Return the [x, y] coordinate for the center point of the cell that contains the specified text.  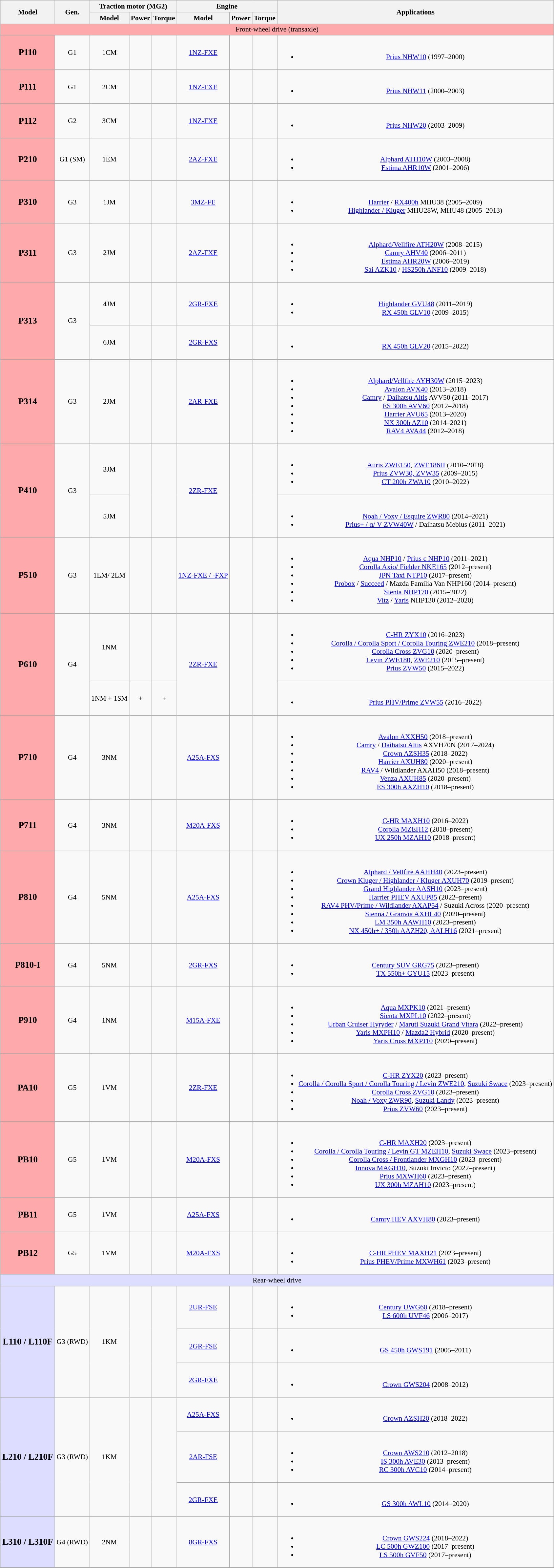
C-HR MAXH10 (2016–2022)Corolla MZEH12 (2018–present)UX 250h MZAH10 (2018–present) [415, 825]
G4 (RWD) [72, 1542]
L210 / L210F [28, 1457]
1NZ-FXE / -FXP [203, 576]
1JM [110, 202]
5JM [110, 516]
Highlander GVU48 (2011–2019)RX 450h GLV10 (2009–2015) [415, 304]
Century UWG60 (2018–present)LS 600h UVF46 (2006–2017) [415, 1307]
1EM [110, 159]
GS 300h AWL10 (2014–2020) [415, 1499]
Crown GWS224 (2018–2022)LC 500h GWZ100 (2017–present)LS 500h GVF50 (2017–present) [415, 1542]
G1 (SM) [72, 159]
Traction motor (MG2) [133, 6]
Prius NHW10 (1997–2000) [415, 53]
L310 / L310F [28, 1542]
Century SUV GRG75 (2023–present)TX 550h+ GYU15 (2023–present) [415, 965]
4JM [110, 304]
1LM/ 2LM [110, 576]
3JM [110, 469]
Prius NHW11 (2000–2003) [415, 87]
P711 [28, 825]
P111 [28, 87]
Harrier / RX400h MHU38 (2005–2009)Highlander / Kluger MHU28W, MHU48 (2005–2013) [415, 202]
Engine [227, 6]
1CM [110, 53]
GS 450h GWS191 (2005–2011) [415, 1346]
P610 [28, 665]
Prius NHW20 (2003–2009) [415, 121]
Front-wheel drive (transaxle) [277, 30]
PB10 [28, 1160]
Crown GWS204 (2008–2012) [415, 1380]
Crown AZSH20 (2018–2022) [415, 1414]
P313 [28, 321]
Applications [415, 12]
L110 / L110F [28, 1342]
P410 [28, 491]
P810 [28, 897]
P311 [28, 253]
P510 [28, 576]
P310 [28, 202]
2GR-FSE [203, 1346]
PB12 [28, 1253]
2UR-FSE [203, 1307]
P210 [28, 159]
3MZ-FE [203, 202]
Prius PHV/Prime ZVW55 (2016–2022) [415, 698]
Rear-wheel drive [277, 1281]
P710 [28, 757]
P314 [28, 402]
2AR-FSE [203, 1457]
P910 [28, 1020]
Alphard ATH10W (2003–2008)Estima AHR10W (2001–2006) [415, 159]
2CM [110, 87]
Auris ZWE150, ZWE186H (2010–2018)Prius ZVW30, ZVW35 (2009–2015)CT 200h ZWA10 (2010–2022) [415, 469]
3CM [110, 121]
6JM [110, 342]
PB11 [28, 1215]
2NM [110, 1542]
RX 450h GLV20 (2015–2022) [415, 342]
1NM + 1SM [110, 698]
P110 [28, 53]
P810-I [28, 965]
Crown AWS210 (2012–2018)IS 300h AVE30 (2013–present)RC 300h AVC10 (2014–present) [415, 1457]
C-HR PHEV MAXH21 (2023–present)Prius PHEV/Prime MXWH61 (2023–present) [415, 1253]
PA10 [28, 1088]
Gen. [72, 12]
Alphard/Vellfire ATH20W (2008–2015)Camry AHV40 (2006–2011)Estima AHR20W (2006–2019)Sai AZK10 / HS250h ANF10 (2009–2018) [415, 253]
Camry HEV AXVH80 (2023–present) [415, 1215]
2AR-FXE [203, 402]
8GR-FXS [203, 1542]
Noah / Voxy / Esquire ZWR80 (2014–2021)Prius+ / α/ V ZVW40W / Daihatsu Mebius (2011–2021) [415, 516]
M15A-FXE [203, 1020]
G2 [72, 121]
P112 [28, 121]
